Detect which cell encompasses the target text, then output its [X, Y] center coordinate. 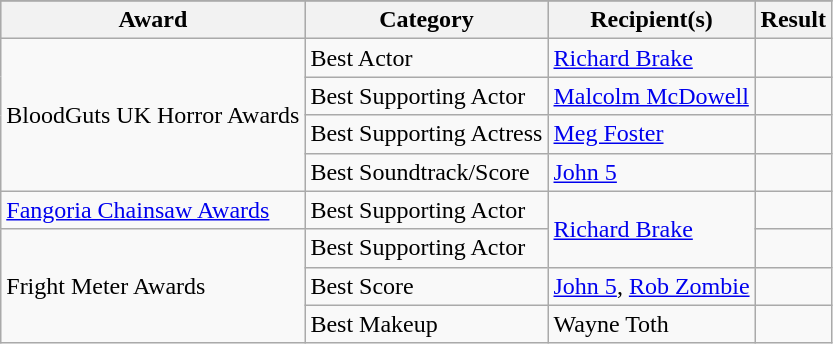
Fright Meter Awards [153, 286]
Category [426, 20]
John 5, Rob Zombie [652, 286]
Best Supporting Actress [426, 134]
BloodGuts UK Horror Awards [153, 115]
Recipient(s) [652, 20]
Best Score [426, 286]
Meg Foster [652, 134]
Best Makeup [426, 324]
Wayne Toth [652, 324]
John 5 [652, 172]
Malcolm McDowell [652, 96]
Result [793, 20]
Best Soundtrack/Score [426, 172]
Award [153, 20]
Fangoria Chainsaw Awards [153, 210]
Best Actor [426, 58]
